Capture the cell that displays the provided text and extract its [x, y] central coordinate. 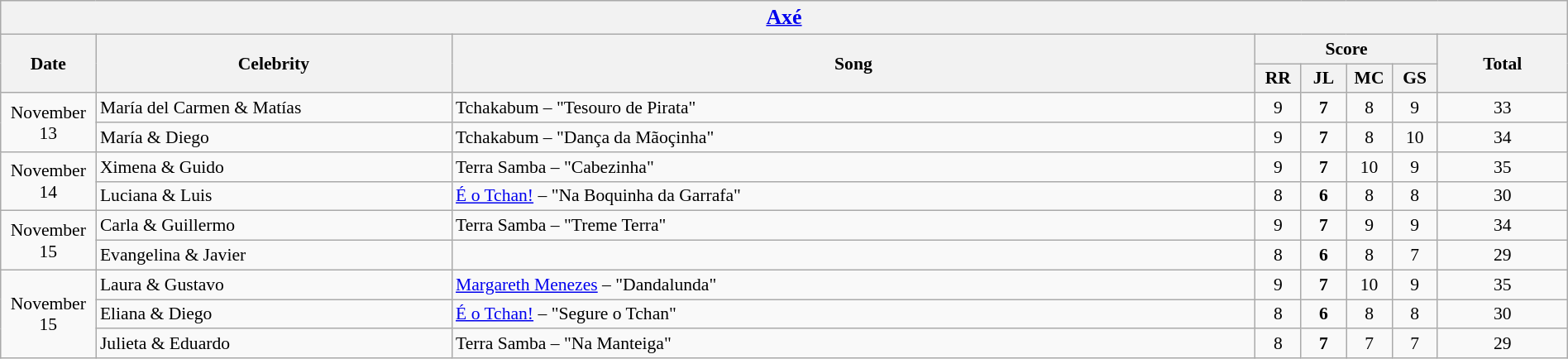
Julieta & Eduardo [274, 344]
É o Tchan! – "Segure o Tchan" [853, 314]
November 13 [48, 122]
Total [1502, 63]
Margareth Menezes – "Dandalunda" [853, 285]
GS [1414, 79]
JL [1323, 79]
Tchakabum – "Dança da Mãoçinha" [853, 137]
Laura & Gustavo [274, 285]
Carla & Guillermo [274, 226]
Song [853, 63]
Terra Samba – "Na Manteiga" [853, 344]
Eliana & Diego [274, 314]
Tchakabum – "Tesouro de Pirata" [853, 108]
MC [1370, 79]
Score [1346, 49]
Axé [784, 17]
Evangelina & Javier [274, 256]
Terra Samba – "Treme Terra" [853, 226]
Ximena & Guido [274, 167]
Celebrity [274, 63]
María del Carmen & Matías [274, 108]
RR [1279, 79]
33 [1502, 108]
Luciana & Luis [274, 196]
Date [48, 63]
November 14 [48, 182]
É o Tchan! – "Na Boquinha da Garrafa" [853, 196]
Terra Samba – "Cabezinha" [853, 167]
María & Diego [274, 137]
